Detect which cell encompasses the target text, then output its (x, y) center coordinate. 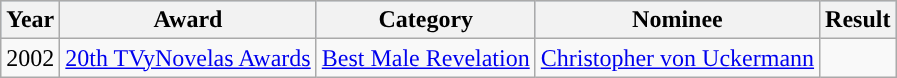
2002 (30, 58)
Nominee (677, 20)
Year (30, 20)
Category (426, 20)
Christopher von Uckermann (677, 58)
Best Male Revelation (426, 58)
20th TVyNovelas Awards (188, 58)
Award (188, 20)
Result (858, 20)
